Capture the cell that displays the provided text and extract its (X, Y) central coordinate. 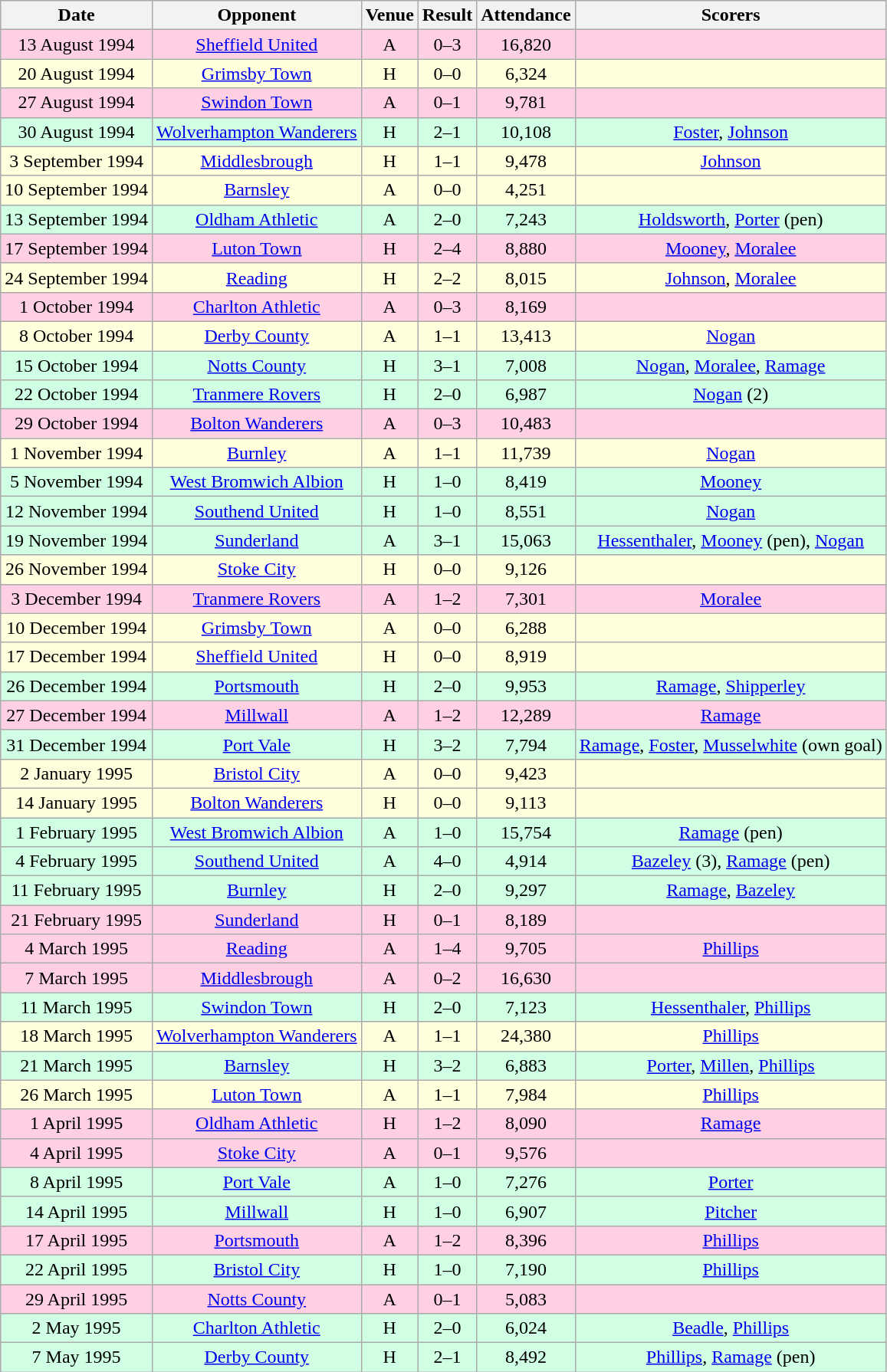
7,008 (526, 366)
Ramage, Foster, Musselwhite (own goal) (731, 744)
8,090 (526, 1124)
Opponent (256, 15)
10,483 (526, 424)
Foster, Johnson (731, 132)
Johnson (731, 161)
Holdsworth, Porter (pen) (731, 219)
1 November 1994 (77, 453)
14 January 1995 (77, 803)
5 November 1994 (77, 482)
8,919 (526, 657)
30 August 1994 (77, 132)
6,987 (526, 395)
Nogan (2) (731, 395)
9,781 (526, 103)
Date (77, 15)
7 May 1995 (77, 1357)
29 October 1994 (77, 424)
15,063 (526, 540)
24 September 1994 (77, 277)
6,907 (526, 1211)
12 November 1994 (77, 511)
10,108 (526, 132)
9,423 (526, 773)
1 February 1995 (77, 832)
22 April 1995 (77, 1269)
7,984 (526, 1095)
4 April 1995 (77, 1153)
21 February 1995 (77, 920)
4 February 1995 (77, 862)
8,880 (526, 248)
4,914 (526, 862)
Moralee (731, 599)
31 December 1994 (77, 744)
Porter, Millen, Phillips (731, 1065)
Ramage (pen) (731, 832)
24,380 (526, 1036)
Pitcher (731, 1211)
7,301 (526, 599)
Phillips, Ramage (pen) (731, 1357)
19 November 1994 (77, 540)
Mooney, Moralee (731, 248)
1 October 1994 (77, 307)
8 October 1994 (77, 336)
Hessenthaler, Mooney (pen), Nogan (731, 540)
3 December 1994 (77, 599)
13 September 1994 (77, 219)
4–0 (447, 862)
Ramage, Shipperley (731, 686)
2–4 (447, 248)
17 April 1995 (77, 1240)
3 September 1994 (77, 161)
Scorers (731, 15)
6,883 (526, 1065)
7,794 (526, 744)
2 May 1995 (77, 1328)
8,396 (526, 1240)
20 August 1994 (77, 74)
15,754 (526, 832)
26 March 1995 (77, 1095)
4 March 1995 (77, 949)
0–2 (447, 978)
11 March 1995 (77, 1007)
26 November 1994 (77, 569)
11,739 (526, 453)
Ramage, Bazeley (731, 891)
22 October 1994 (77, 395)
8,015 (526, 277)
9,113 (526, 803)
13 August 1994 (77, 44)
1 April 1995 (77, 1124)
Venue (389, 15)
16,820 (526, 44)
7,243 (526, 219)
8 April 1995 (77, 1182)
6,288 (526, 628)
7,190 (526, 1269)
7,276 (526, 1182)
8,419 (526, 482)
1–4 (447, 949)
14 April 1995 (77, 1211)
15 October 1994 (77, 366)
21 March 1995 (77, 1065)
12,289 (526, 715)
13,413 (526, 336)
Result (447, 15)
7,123 (526, 1007)
2 January 1995 (77, 773)
26 December 1994 (77, 686)
18 March 1995 (77, 1036)
9,126 (526, 569)
9,705 (526, 949)
7 March 1995 (77, 978)
27 December 1994 (77, 715)
6,324 (526, 74)
6,024 (526, 1328)
17 December 1994 (77, 657)
Hessenthaler, Phillips (731, 1007)
11 February 1995 (77, 891)
Johnson, Moralee (731, 277)
10 September 1994 (77, 190)
8,169 (526, 307)
10 December 1994 (77, 628)
29 April 1995 (77, 1299)
Bazeley (3), Ramage (pen) (731, 862)
Attendance (526, 15)
5,083 (526, 1299)
17 September 1994 (77, 248)
8,492 (526, 1357)
2–2 (447, 277)
Beadle, Phillips (731, 1328)
9,478 (526, 161)
9,953 (526, 686)
9,576 (526, 1153)
Porter (731, 1182)
9,297 (526, 891)
Mooney (731, 482)
8,551 (526, 511)
8,189 (526, 920)
16,630 (526, 978)
Nogan, Moralee, Ramage (731, 366)
27 August 1994 (77, 103)
4,251 (526, 190)
